From the cell containing the given text, extract its center point as (X, Y) coordinate. 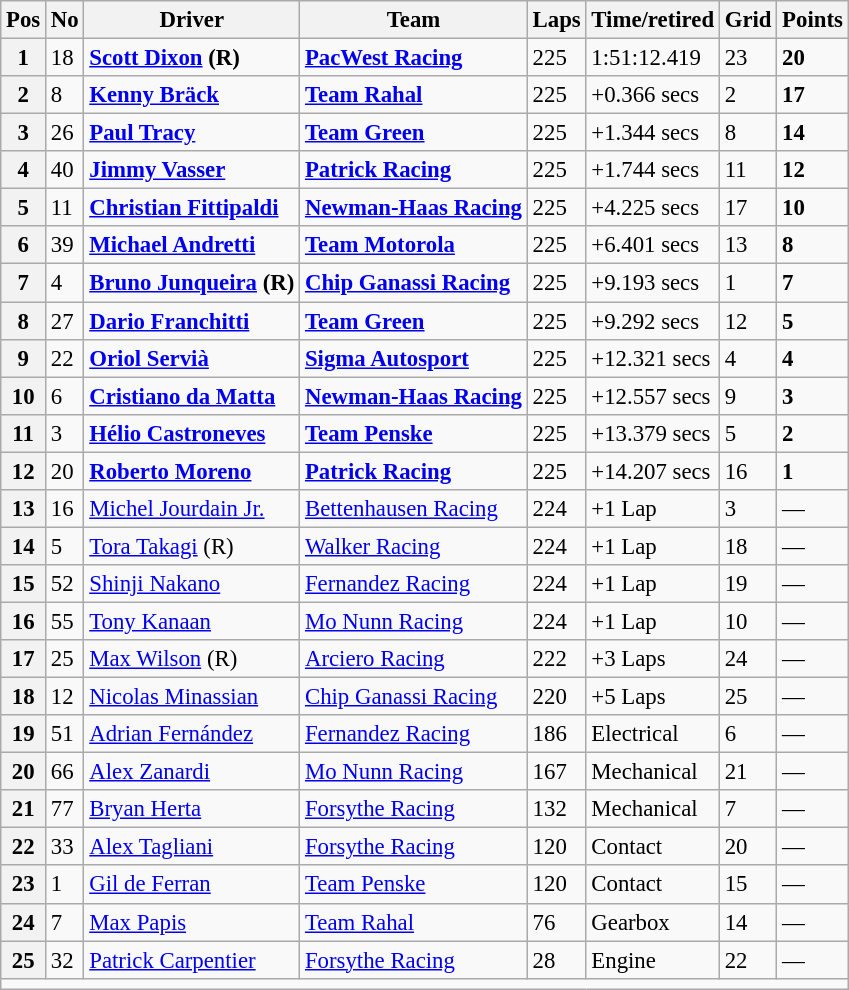
Nicolas Minassian (192, 697)
+1.344 secs (652, 133)
+12.557 secs (652, 396)
+9.292 secs (652, 321)
Adrian Fernández (192, 734)
Oriol Servià (192, 358)
167 (556, 772)
77 (65, 809)
Scott Dixon (R) (192, 58)
+12.321 secs (652, 358)
+1.744 secs (652, 170)
+4.225 secs (652, 208)
Cristiano da Matta (192, 396)
39 (65, 245)
76 (556, 922)
Team Motorola (414, 245)
Walker Racing (414, 546)
No (65, 20)
+3 Laps (652, 659)
1:51:12.419 (652, 58)
220 (556, 697)
27 (65, 321)
Michael Andretti (192, 245)
28 (556, 960)
Bettenhausen Racing (414, 509)
Roberto Moreno (192, 471)
Engine (652, 960)
Bruno Junqueira (R) (192, 283)
Christian Fittipaldi (192, 208)
Kenny Bräck (192, 95)
Driver (192, 20)
66 (65, 772)
PacWest Racing (414, 58)
Shinji Nakano (192, 584)
Michel Jourdain Jr. (192, 509)
32 (65, 960)
Max Papis (192, 922)
Sigma Autosport (414, 358)
Dario Franchitti (192, 321)
+6.401 secs (652, 245)
Alex Zanardi (192, 772)
Tony Kanaan (192, 621)
Grid (748, 20)
51 (65, 734)
+13.379 secs (652, 433)
40 (65, 170)
Team (414, 20)
+0.366 secs (652, 95)
Arciero Racing (414, 659)
Alex Tagliani (192, 847)
26 (65, 133)
+9.193 secs (652, 283)
+14.207 secs (652, 471)
132 (556, 809)
Patrick Carpentier (192, 960)
Gil de Ferran (192, 885)
Laps (556, 20)
Bryan Herta (192, 809)
52 (65, 584)
186 (556, 734)
Paul Tracy (192, 133)
Electrical (652, 734)
Gearbox (652, 922)
Jimmy Vasser (192, 170)
Tora Takagi (R) (192, 546)
222 (556, 659)
+5 Laps (652, 697)
Max Wilson (R) (192, 659)
Pos (24, 20)
Hélio Castroneves (192, 433)
33 (65, 847)
55 (65, 621)
Points (812, 20)
Time/retired (652, 20)
